Provide the (X, Y) coordinate of the cell's center where the given text is located.  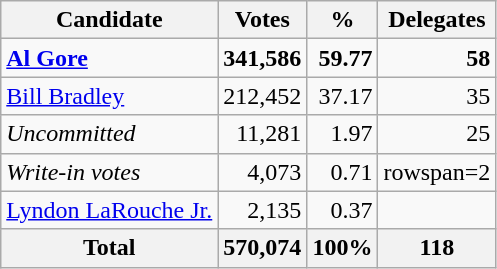
11,281 (262, 134)
0.37 (342, 210)
212,452 (262, 96)
Total (110, 248)
25 (437, 134)
Al Gore (110, 58)
59.77 (342, 58)
Delegates (437, 20)
58 (437, 58)
Uncommitted (110, 134)
35 (437, 96)
341,586 (262, 58)
1.97 (342, 134)
% (342, 20)
Candidate (110, 20)
Votes (262, 20)
118 (437, 248)
0.71 (342, 172)
Bill Bradley (110, 96)
rowspan=2 (437, 172)
Write-in votes (110, 172)
2,135 (262, 210)
Lyndon LaRouche Jr. (110, 210)
4,073 (262, 172)
100% (342, 248)
37.17 (342, 96)
570,074 (262, 248)
